Identify which cell holds the provided text, then report its [x, y] central coordinate. 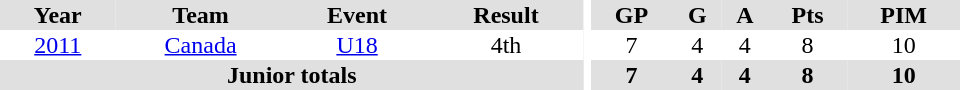
4th [506, 45]
U18 [358, 45]
Canada [201, 45]
Year [58, 15]
Event [358, 15]
Result [506, 15]
Team [201, 15]
PIM [904, 15]
Junior totals [292, 75]
A [745, 15]
G [698, 15]
GP [631, 15]
Pts [808, 15]
2011 [58, 45]
